Pinpoint the cell where the given text exists, returning its [X, Y] midpoint coordinate. 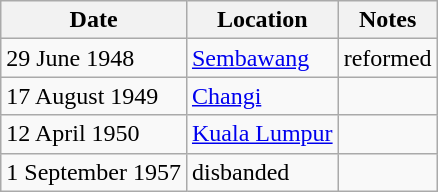
Kuala Lumpur [262, 134]
29 June 1948 [94, 58]
Date [94, 20]
1 September 1957 [94, 172]
17 August 1949 [94, 96]
Notes [388, 20]
Location [262, 20]
disbanded [262, 172]
Sembawang [262, 58]
reformed [388, 58]
Changi [262, 96]
12 April 1950 [94, 134]
